Scan for the cell matching the given text and deliver its [x, y] coordinate at center. 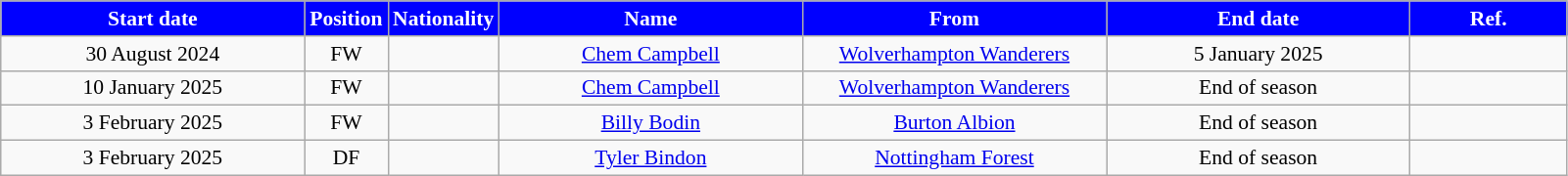
5 January 2025 [1259, 54]
Ref. [1489, 19]
10 January 2025 [153, 88]
30 August 2024 [153, 54]
Nottingham Forest [954, 158]
Position [347, 19]
Billy Bodin [650, 123]
Tyler Bindon [650, 158]
Burton Albion [954, 123]
Name [650, 19]
Nationality [443, 19]
Start date [153, 19]
DF [347, 158]
End date [1259, 19]
From [954, 19]
